Return [x, y] of the center of cell containing provided text 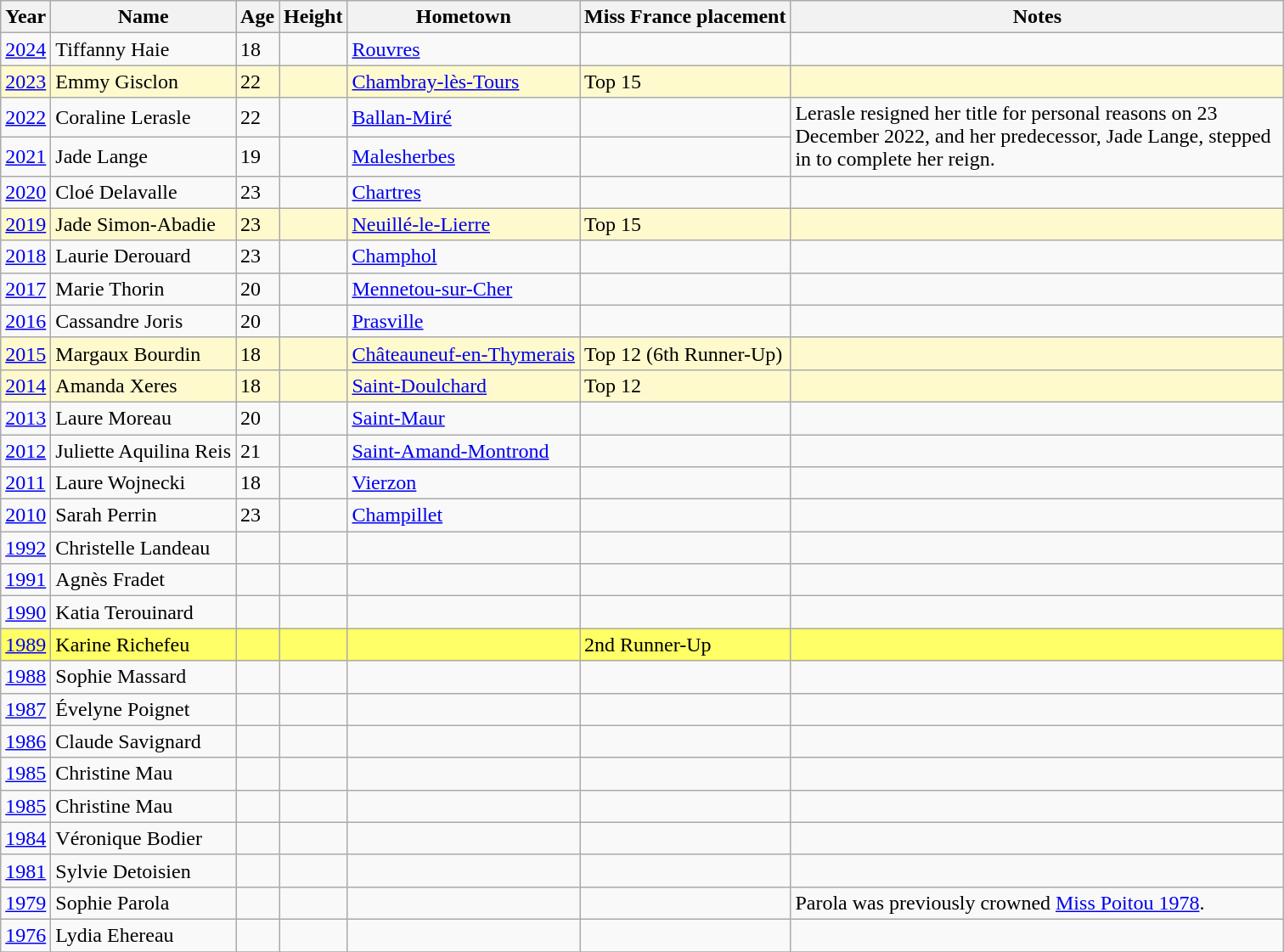
Mennetou-sur-Cher [464, 289]
Laure Moreau [144, 418]
2015 [25, 353]
Tiffanny Haie [144, 49]
Sarah Perrin [144, 515]
Lerasle resigned her title for personal reasons on 23 December 2022, and her predecessor, Jade Lange, stepped in to complete her reign. [1038, 137]
Parola was previously crowned Miss Poitou 1978. [1038, 903]
Saint-Maur [464, 418]
Sophie Parola [144, 903]
Height [313, 17]
Chambray-lès-Tours [464, 82]
2013 [25, 418]
Jade Simon-Abadie [144, 224]
21 [258, 451]
2018 [25, 256]
Malesherbes [464, 156]
Champillet [464, 515]
1986 [25, 741]
Notes [1038, 17]
Sophie Massard [144, 677]
1976 [25, 935]
Top 12 [685, 386]
Rouvres [464, 49]
2011 [25, 483]
Age [258, 17]
2010 [25, 515]
Lydia Ehereau [144, 935]
Name [144, 17]
2023 [25, 82]
1987 [25, 709]
2012 [25, 451]
2017 [25, 289]
Agnès Fradet [144, 580]
Ballan-Miré [464, 117]
Cassandre Joris [144, 321]
Year [25, 17]
Châteauneuf-en-Thymerais [464, 353]
Miss France placement [685, 17]
1988 [25, 677]
Karine Richefeu [144, 645]
2024 [25, 49]
Katia Terouinard [144, 612]
Hometown [464, 17]
2014 [25, 386]
Amanda Xeres [144, 386]
1990 [25, 612]
Sylvie Detoisien [144, 870]
Chartres [464, 192]
Coraline Lerasle [144, 117]
1979 [25, 903]
Christelle Landeau [144, 548]
Champhol [464, 256]
1989 [25, 645]
Évelyne Poignet [144, 709]
2019 [25, 224]
Prasville [464, 321]
Saint-Doulchard [464, 386]
Margaux Bourdin [144, 353]
1981 [25, 870]
2021 [25, 156]
Saint-Amand-Montrond [464, 451]
Emmy Gisclon [144, 82]
19 [258, 156]
Véronique Bodier [144, 838]
Cloé Delavalle [144, 192]
Neuillé-le-Lierre [464, 224]
Claude Savignard [144, 741]
1984 [25, 838]
Laurie Derouard [144, 256]
2020 [25, 192]
Marie Thorin [144, 289]
Vierzon [464, 483]
2016 [25, 321]
Laure Wojnecki [144, 483]
2nd Runner-Up [685, 645]
Juliette Aquilina Reis [144, 451]
Top 12 (6th Runner-Up) [685, 353]
1992 [25, 548]
2022 [25, 117]
Jade Lange [144, 156]
1991 [25, 580]
